Identify which cell holds the provided text, then report its [X, Y] central coordinate. 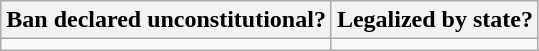
Legalized by state? [434, 20]
Ban declared unconstitutional? [166, 20]
